Identify which cell holds the provided text, then report its (x, y) central coordinate. 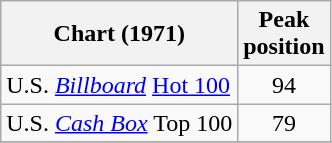
79 (284, 123)
Peakposition (284, 34)
U.S. Cash Box Top 100 (120, 123)
U.S. Billboard Hot 100 (120, 85)
Chart (1971) (120, 34)
94 (284, 85)
